Extract the [X, Y] coordinate from the center of the cell holding the provided text.  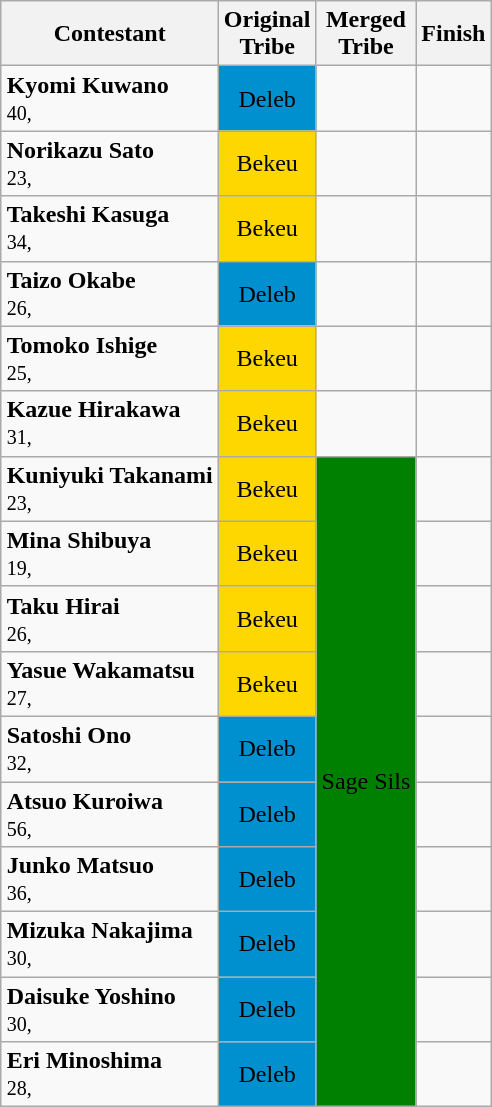
Kuniyuki Takanami23, [110, 488]
Taizo Okabe26, [110, 294]
Atsuo Kuroiwa56, [110, 814]
Satoshi Ono32, [110, 748]
MergedTribe [366, 34]
Finish [454, 34]
Junko Matsuo36, [110, 880]
Norikazu Sato23, [110, 164]
Tomoko Ishige25, [110, 358]
Contestant [110, 34]
Mizuka Nakajima30, [110, 944]
Mina Shibuya19, [110, 554]
Kyomi Kuwano40, [110, 98]
Taku Hirai26, [110, 618]
Yasue Wakamatsu27, [110, 684]
Daisuke Yoshino30, [110, 1010]
OriginalTribe [267, 34]
Eri Minoshima28, [110, 1074]
Sage Sils [366, 782]
Kazue Hirakawa31, [110, 424]
Takeshi Kasuga34, [110, 228]
